Capture the cell that displays the provided text and extract its (x, y) central coordinate. 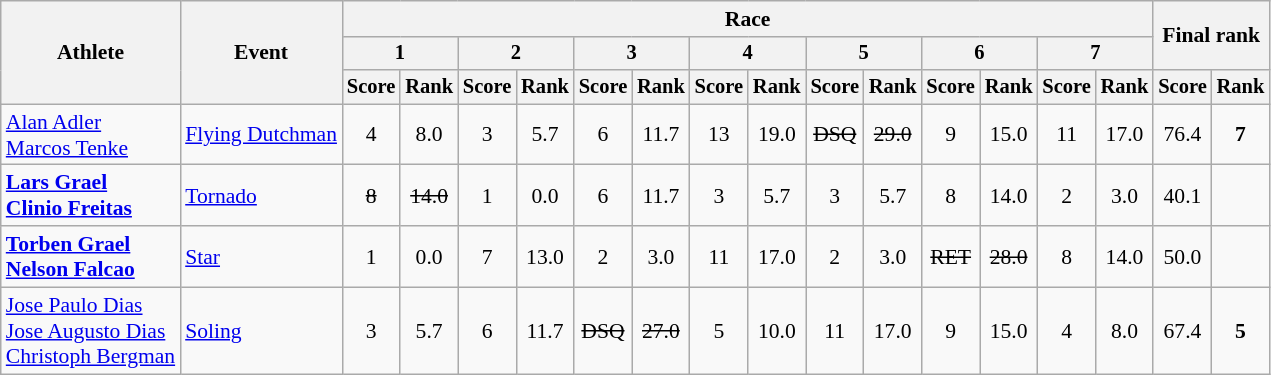
10.0 (777, 332)
Final rank (1211, 36)
Torben GraelNelson Falcao (90, 256)
29.0 (893, 134)
Soling (261, 332)
28.0 (1009, 256)
Tornado (261, 196)
Flying Dutchman (261, 134)
Jose Paulo DiasJose Augusto DiasChristoph Bergman (90, 332)
19.0 (777, 134)
13 (719, 134)
Athlete (90, 52)
RET (950, 256)
Race (748, 19)
13.0 (545, 256)
Lars GraelClinio Freitas (90, 196)
Alan AdlerMarcos Tenke (90, 134)
50.0 (1182, 256)
76.4 (1182, 134)
Event (261, 52)
27.0 (661, 332)
67.4 (1182, 332)
Star (261, 256)
40.1 (1182, 196)
